For the text-containing cell, return its midpoint in (X, Y) coordinate format. 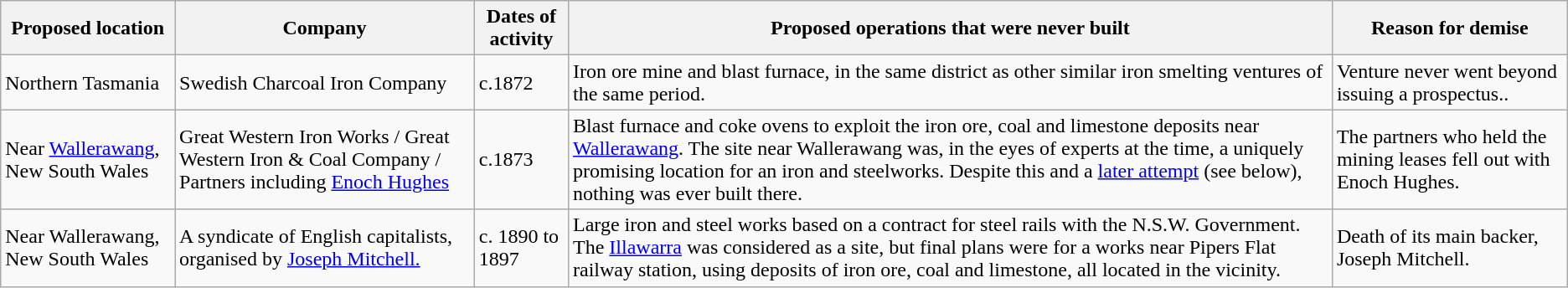
The partners who held the mining leases fell out with Enoch Hughes. (1449, 159)
Great Western Iron Works / Great Western Iron & Coal Company / Partners including Enoch Hughes (325, 159)
c.1872 (521, 82)
Iron ore mine and blast furnace, in the same district as other similar iron smelting ventures of the same period. (951, 82)
c. 1890 to1897 (521, 248)
c.1873 (521, 159)
Swedish Charcoal Iron Company (325, 82)
Proposed location (88, 28)
Reason for demise (1449, 28)
Northern Tasmania (88, 82)
Proposed operations that were never built (951, 28)
Venture never went beyond issuing a prospectus.. (1449, 82)
Death of its main backer, Joseph Mitchell. (1449, 248)
A syndicate of English capitalists, organised by Joseph Mitchell. (325, 248)
Company (325, 28)
Dates of activity (521, 28)
